Detect which cell encompasses the target text, then output its [X, Y] center coordinate. 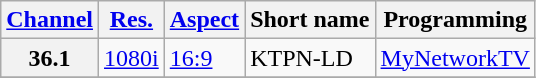
MyNetworkTV [455, 58]
Res. [132, 20]
36.1 [50, 58]
KTPN-LD [310, 58]
Short name [310, 20]
1080i [132, 58]
Channel [50, 20]
16:9 [204, 58]
Programming [455, 20]
Aspect [204, 20]
